Find where the given text appears and provide that cell's center as [X, Y] coordinate. 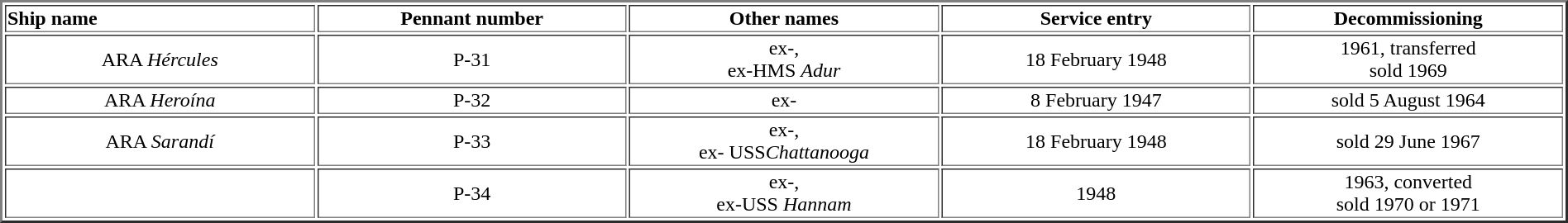
ARA Hércules [160, 59]
ex-, ex-HMS Adur [784, 59]
ARA Sarandí [160, 141]
P-31 [471, 59]
ex-, ex-USS Hannam [784, 193]
1963, convertedsold 1970 or 1971 [1408, 193]
ex-, ex- USSChattanooga [784, 141]
P-34 [471, 193]
1961, transferredsold 1969 [1408, 59]
Service entry [1096, 18]
Ship name [160, 18]
8 February 1947 [1096, 101]
P-32 [471, 101]
Decommissioning [1408, 18]
Other names [784, 18]
1948 [1096, 193]
sold 5 August 1964 [1408, 101]
P-33 [471, 141]
sold 29 June 1967 [1408, 141]
Pennant number [471, 18]
ex- [784, 101]
ARA Heroína [160, 101]
